Capture the cell that displays the provided text and extract its (X, Y) central coordinate. 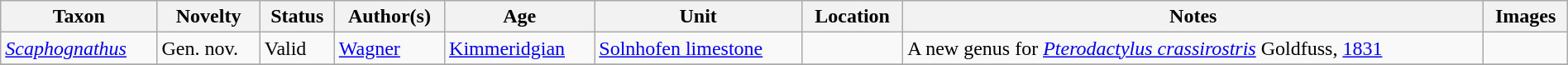
Taxon (79, 17)
Kimmeridgian (519, 48)
Wagner (389, 48)
A new genus for Pterodactylus crassirostris Goldfuss, 1831 (1193, 48)
Valid (297, 48)
Unit (698, 17)
Scaphognathus (79, 48)
Images (1525, 17)
Gen. nov. (208, 48)
Status (297, 17)
Author(s) (389, 17)
Age (519, 17)
Solnhofen limestone (698, 48)
Notes (1193, 17)
Novelty (208, 17)
Location (853, 17)
